Identify which cell holds the provided text, then report its [x, y] central coordinate. 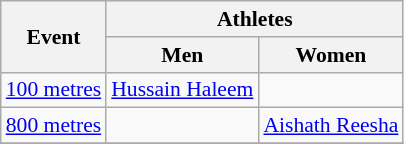
Athletes [254, 19]
Aishath Reesha [330, 126]
Event [54, 36]
Hussain Haleem [182, 90]
800 metres [54, 126]
Men [182, 55]
100 metres [54, 90]
Women [330, 55]
